Output the (X, Y) coordinate of the center of the cell containing the given text.  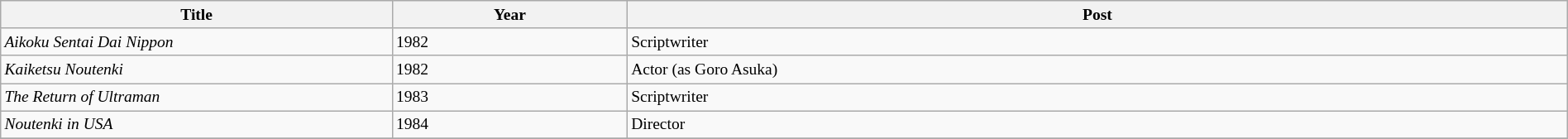
Kaiketsu Noutenki (197, 69)
Post (1098, 15)
Title (197, 15)
Aikoku Sentai Dai Nippon (197, 41)
Noutenki in USA (197, 124)
The Return of Ultraman (197, 98)
Actor (as Goro Asuka) (1098, 69)
1984 (509, 124)
1983 (509, 98)
Year (509, 15)
Director (1098, 124)
